Extract the (x, y) coordinate from the center of the cell holding the provided text.  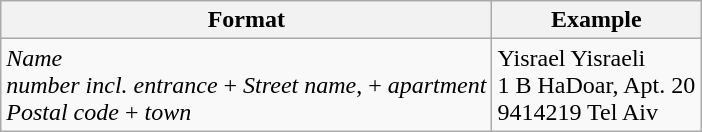
Yisrael Yisraeli1 B HaDoar, Apt. 209414219 Tel Aiv (596, 85)
Example (596, 20)
Format (246, 20)
Namenumber incl. entrance + Street name, + apartment Postal code + town (246, 85)
